From the cell containing the given text, extract its center point as [X, Y] coordinate. 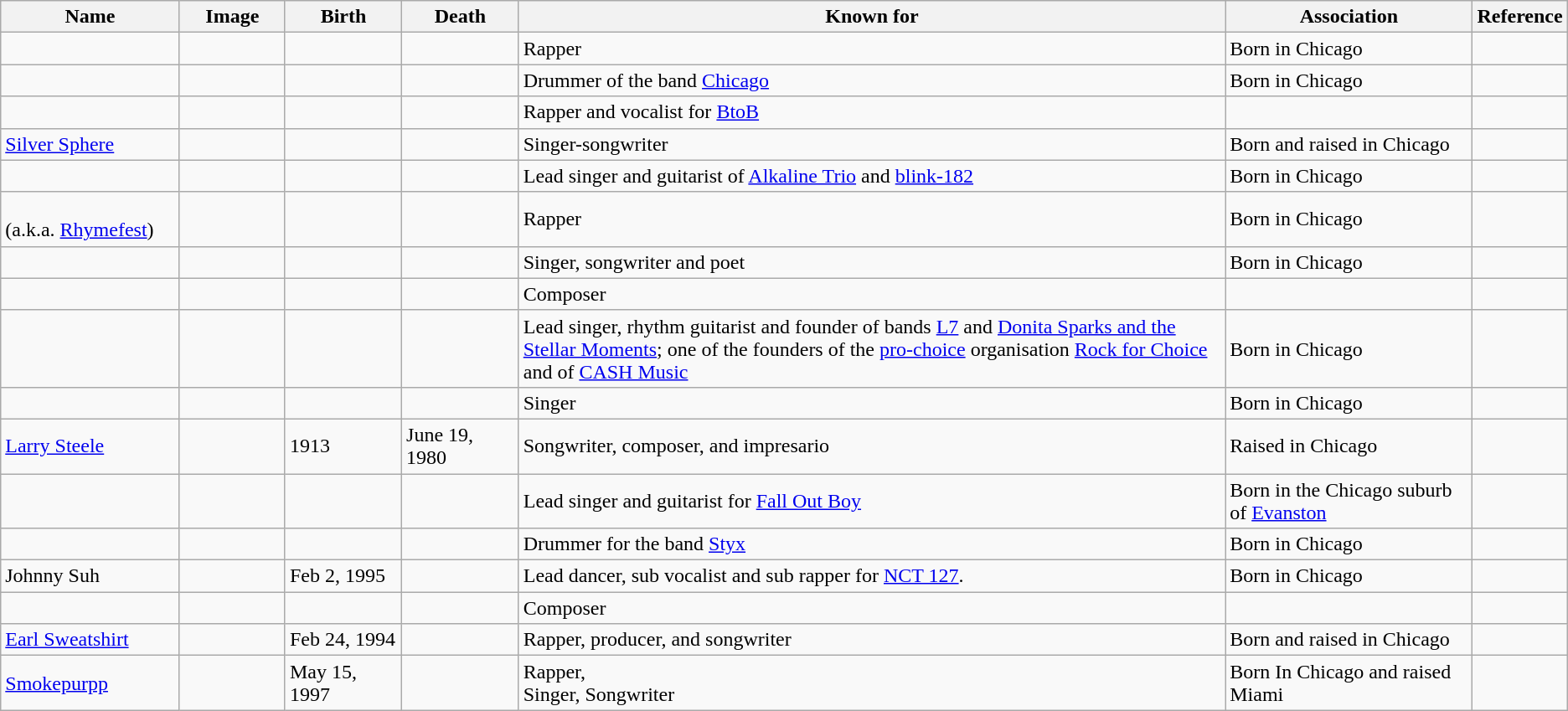
Reference [1519, 17]
Death [461, 17]
Lead singer and guitarist for Fall Out Boy [871, 501]
Feb 24, 1994 [343, 640]
Born in the Chicago suburb of Evanston [1349, 501]
(a.k.a. Rhymefest) [90, 219]
Feb 2, 1995 [343, 576]
Singer, songwriter and poet [871, 262]
Known for [871, 17]
Lead singer and guitarist of Alkaline Trio and blink-182 [871, 176]
Association [1349, 17]
Lead dancer, sub vocalist and sub rapper for NCT 127. [871, 576]
Rapper,Singer, Songwriter [871, 683]
Name [90, 17]
Silver Sphere [90, 144]
Drummer for the band Styx [871, 544]
Singer [871, 403]
Larry Steele [90, 446]
Songwriter, composer, and impresario [871, 446]
Singer-songwriter [871, 144]
Image [232, 17]
1913 [343, 446]
Raised in Chicago [1349, 446]
Born In Chicago and raised Miami [1349, 683]
Smokepurpp [90, 683]
May 15, 1997 [343, 683]
Rapper and vocalist for BtoB [871, 112]
June 19, 1980 [461, 446]
Drummer of the band Chicago [871, 80]
Earl Sweatshirt [90, 640]
Johnny Suh [90, 576]
Birth [343, 17]
Rapper, producer, and songwriter [871, 640]
